From the cell containing the given text, extract its center point as (x, y) coordinate. 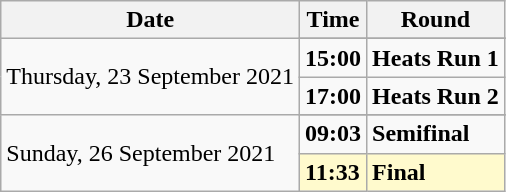
Date (150, 20)
Final (436, 172)
Sunday, 26 September 2021 (150, 153)
Time (334, 20)
17:00 (334, 96)
11:33 (334, 172)
15:00 (334, 58)
Heats Run 1 (436, 58)
Heats Run 2 (436, 96)
Round (436, 20)
Thursday, 23 September 2021 (150, 77)
09:03 (334, 134)
Semifinal (436, 134)
